Capture the cell that displays the provided text and extract its [x, y] central coordinate. 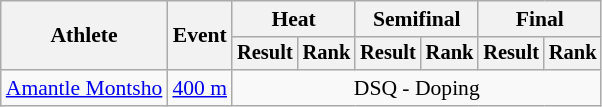
Semifinal [416, 19]
Heat [294, 19]
Final [540, 19]
Event [200, 36]
Amantle Montsho [84, 88]
400 m [200, 88]
DSQ - Doping [416, 88]
Athlete [84, 36]
